Provide the (X, Y) coordinate of the cell's center where the given text is located.  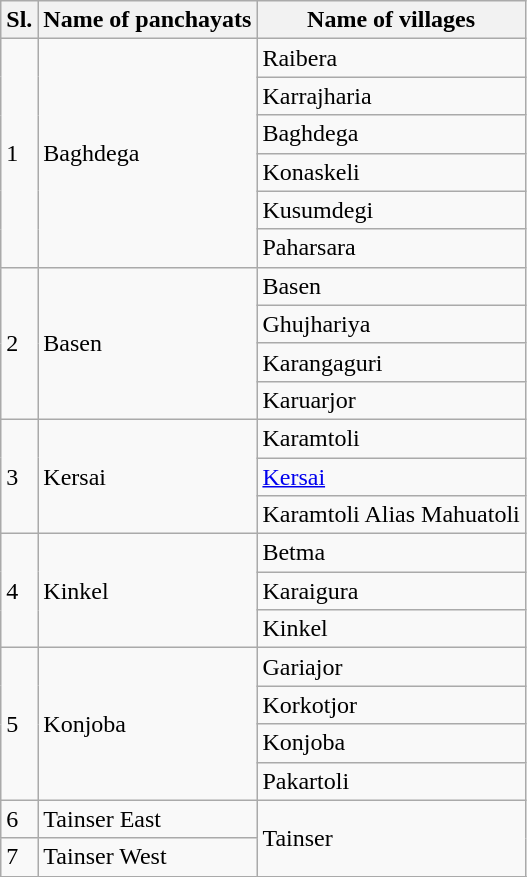
Tainser (391, 838)
Karrajharia (391, 96)
2 (20, 343)
Karamtoli Alias Mahuatoli (391, 515)
Ghujhariya (391, 324)
Raibera (391, 58)
1 (20, 153)
Paharsara (391, 248)
Pakartoli (391, 781)
Tainser East (148, 819)
Karaigura (391, 591)
Karangaguri (391, 362)
3 (20, 476)
Gariajor (391, 667)
Name of villages (391, 20)
Tainser West (148, 857)
Karuarjor (391, 400)
5 (20, 724)
Kusumdegi (391, 210)
Name of panchayats (148, 20)
Karamtoli (391, 438)
7 (20, 857)
4 (20, 591)
6 (20, 819)
Sl. (20, 20)
Korkotjor (391, 705)
Betma (391, 553)
Konaskeli (391, 172)
